Search for the cell housing the specified text and yield its [x, y] center coordinate. 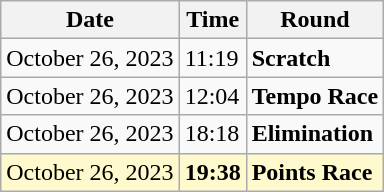
Points Race [315, 172]
Time [212, 20]
Round [315, 20]
Date [90, 20]
18:18 [212, 134]
11:19 [212, 58]
Tempo Race [315, 96]
Elimination [315, 134]
19:38 [212, 172]
12:04 [212, 96]
Scratch [315, 58]
